Extract the (x, y) coordinate from the center of the cell holding the provided text.  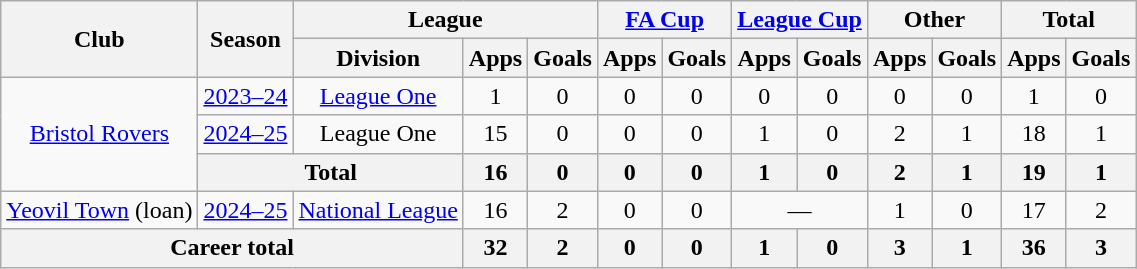
— (800, 210)
Division (378, 58)
National League (378, 210)
Season (246, 39)
Other (934, 20)
FA Cup (664, 20)
League (445, 20)
17 (1034, 210)
18 (1034, 134)
15 (495, 134)
36 (1034, 248)
2023–24 (246, 96)
Career total (232, 248)
Club (100, 39)
32 (495, 248)
Bristol Rovers (100, 134)
19 (1034, 172)
Yeovil Town (loan) (100, 210)
League Cup (800, 20)
